Return [X, Y] of the center of cell containing provided text 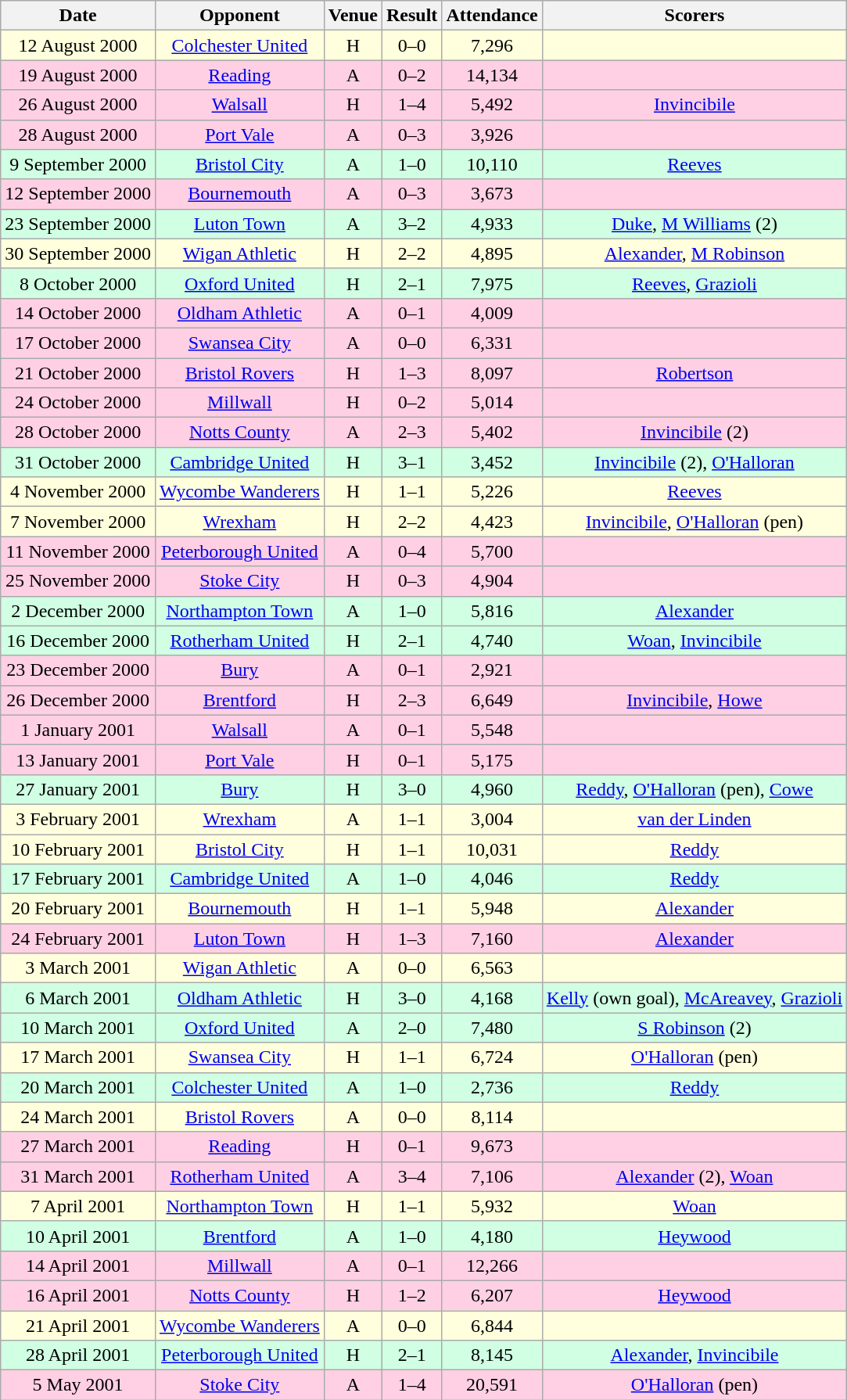
14 October 2000 [78, 313]
12,266 [492, 1265]
Duke, M Williams (2) [694, 224]
7 November 2000 [78, 522]
27 March 2001 [78, 1147]
20 March 2001 [78, 1087]
Reeves, Grazioli [694, 283]
16 April 2001 [78, 1295]
Woan [694, 1206]
6,207 [492, 1295]
26 August 2000 [78, 105]
5,402 [492, 433]
8 October 2000 [78, 283]
4,933 [492, 224]
8,097 [492, 373]
Kelly (own goal), McAreavey, Grazioli [694, 998]
21 April 2001 [78, 1326]
10 February 2001 [78, 849]
6,563 [492, 968]
23 September 2000 [78, 224]
20 February 2001 [78, 909]
6,331 [492, 343]
28 August 2000 [78, 135]
13 January 2001 [78, 759]
5,816 [492, 611]
4,168 [492, 998]
7,480 [492, 1028]
Alexander (2), Woan [694, 1176]
16 December 2000 [78, 641]
30 September 2000 [78, 253]
Invincibile [694, 105]
2,736 [492, 1087]
1–2 [411, 1295]
4,740 [492, 641]
6,844 [492, 1326]
5,175 [492, 759]
11 November 2000 [78, 551]
12 August 2000 [78, 45]
17 February 2001 [78, 879]
3,673 [492, 194]
8,145 [492, 1355]
Invincibile (2), O'Halloran [694, 462]
3–1 [411, 462]
Scorers [694, 16]
Invincibile, O'Halloran (pen) [694, 522]
5,014 [492, 403]
2 December 2000 [78, 611]
17 October 2000 [78, 343]
Date [78, 16]
25 November 2000 [78, 581]
4,904 [492, 581]
20,591 [492, 1385]
6,724 [492, 1057]
3 March 2001 [78, 968]
24 October 2000 [78, 403]
Attendance [492, 16]
Opponent [239, 16]
7,160 [492, 939]
14 April 2001 [78, 1265]
Robertson [694, 373]
4,423 [492, 522]
7,975 [492, 283]
7,106 [492, 1176]
10,110 [492, 164]
4,895 [492, 253]
19 August 2000 [78, 75]
Alexander, M Robinson [694, 253]
8,114 [492, 1117]
31 March 2001 [78, 1176]
3–2 [411, 224]
5,700 [492, 551]
27 January 2001 [78, 789]
Woan, Invincibile [694, 641]
28 April 2001 [78, 1355]
6,649 [492, 700]
5,548 [492, 730]
5,948 [492, 909]
4,960 [492, 789]
5,492 [492, 105]
24 March 2001 [78, 1117]
Invincibile, Howe [694, 700]
26 December 2000 [78, 700]
21 October 2000 [78, 373]
24 February 2001 [78, 939]
28 October 2000 [78, 433]
6 March 2001 [78, 998]
3 February 2001 [78, 819]
5 May 2001 [78, 1385]
Invincibile (2) [694, 433]
17 March 2001 [78, 1057]
10 April 2001 [78, 1236]
2–0 [411, 1028]
12 September 2000 [78, 194]
Reddy, O'Halloran (pen), Cowe [694, 789]
5,932 [492, 1206]
3,452 [492, 462]
9 September 2000 [78, 164]
3,004 [492, 819]
van der Linden [694, 819]
4,180 [492, 1236]
Result [411, 16]
Alexander, Invincibile [694, 1355]
10 March 2001 [78, 1028]
3,926 [492, 135]
31 October 2000 [78, 462]
3–4 [411, 1176]
S Robinson (2) [694, 1028]
4 November 2000 [78, 492]
7 April 2001 [78, 1206]
4,009 [492, 313]
4,046 [492, 879]
23 December 2000 [78, 670]
7,296 [492, 45]
2,921 [492, 670]
0–4 [411, 551]
9,673 [492, 1147]
5,226 [492, 492]
Venue [353, 16]
10,031 [492, 849]
1 January 2001 [78, 730]
14,134 [492, 75]
